Return the [X, Y] coordinate for the center point of the cell that contains the specified text.  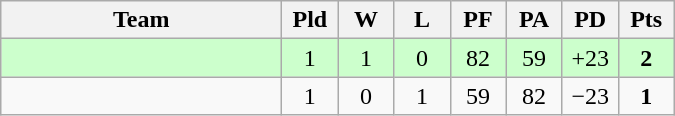
L [422, 20]
2 [646, 58]
W [366, 20]
PF [478, 20]
PA [534, 20]
Team [142, 20]
Pts [646, 20]
+23 [590, 58]
−23 [590, 96]
Pld [310, 20]
PD [590, 20]
